Find where the given text appears and provide that cell's center as [x, y] coordinate. 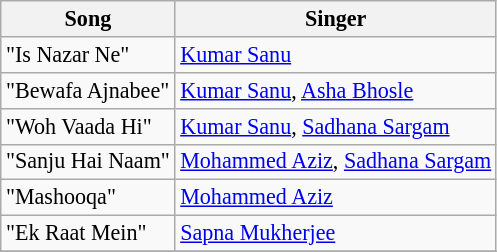
Song [88, 18]
"Mashooqa" [88, 198]
"Ek Raat Mein" [88, 233]
Kumar Sanu, Sadhana Sargam [336, 126]
Singer [336, 18]
"Sanju Hai Naam" [88, 162]
Mohammed Aziz [336, 198]
Kumar Sanu [336, 54]
"Is Nazar Ne" [88, 54]
Kumar Sanu, Asha Bhosle [336, 90]
"Bewafa Ajnabee" [88, 90]
"Woh Vaada Hi" [88, 126]
Mohammed Aziz, Sadhana Sargam [336, 162]
Sapna Mukherjee [336, 233]
